Pinpoint the cell where the given text exists, returning its (x, y) midpoint coordinate. 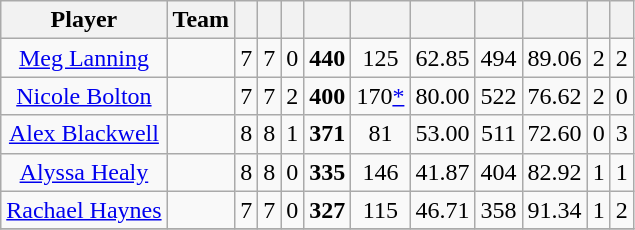
335 (328, 172)
46.71 (442, 210)
404 (498, 172)
Alex Blackwell (84, 134)
494 (498, 58)
72.60 (554, 134)
371 (328, 134)
522 (498, 96)
41.87 (442, 172)
80.00 (442, 96)
3 (622, 134)
Nicole Bolton (84, 96)
400 (328, 96)
Alyssa Healy (84, 172)
89.06 (554, 58)
76.62 (554, 96)
358 (498, 210)
81 (380, 134)
91.34 (554, 210)
125 (380, 58)
170* (380, 96)
Rachael Haynes (84, 210)
146 (380, 172)
53.00 (442, 134)
327 (328, 210)
Player (84, 20)
62.85 (442, 58)
440 (328, 58)
Meg Lanning (84, 58)
Team (201, 20)
82.92 (554, 172)
115 (380, 210)
511 (498, 134)
